Search for the cell housing the specified text and yield its [x, y] center coordinate. 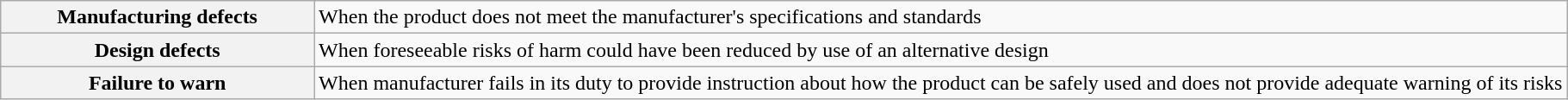
Failure to warn [158, 83]
When the product does not meet the manufacturer's specifications and standards [940, 17]
When foreseeable risks of harm could have been reduced by use of an alternative design [940, 50]
Manufacturing defects [158, 17]
Design defects [158, 50]
